Detect which cell encompasses the target text, then output its (X, Y) center coordinate. 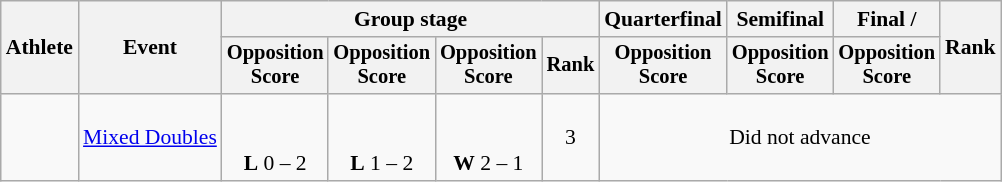
L 1 – 2 (382, 138)
Group stage (410, 19)
Semifinal (780, 19)
Mixed Doubles (150, 138)
L 0 – 2 (276, 138)
W 2 – 1 (488, 138)
Final / (886, 19)
Athlete (40, 48)
Did not advance (800, 138)
Quarterfinal (663, 19)
Event (150, 48)
3 (571, 138)
